Search for the cell housing the specified text and yield its (X, Y) center coordinate. 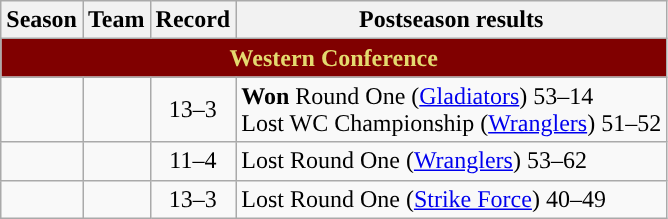
Won Round One (Gladiators) 53–14Lost WC Championship (Wranglers) 51–52 (452, 110)
Lost Round One (Strike Force) 40–49 (452, 199)
Record (193, 20)
Team (116, 20)
Western Conference (334, 58)
Season (42, 20)
11–4 (193, 161)
Postseason results (452, 20)
Lost Round One (Wranglers) 53–62 (452, 161)
